Scan for the cell matching the given text and deliver its [x, y] coordinate at center. 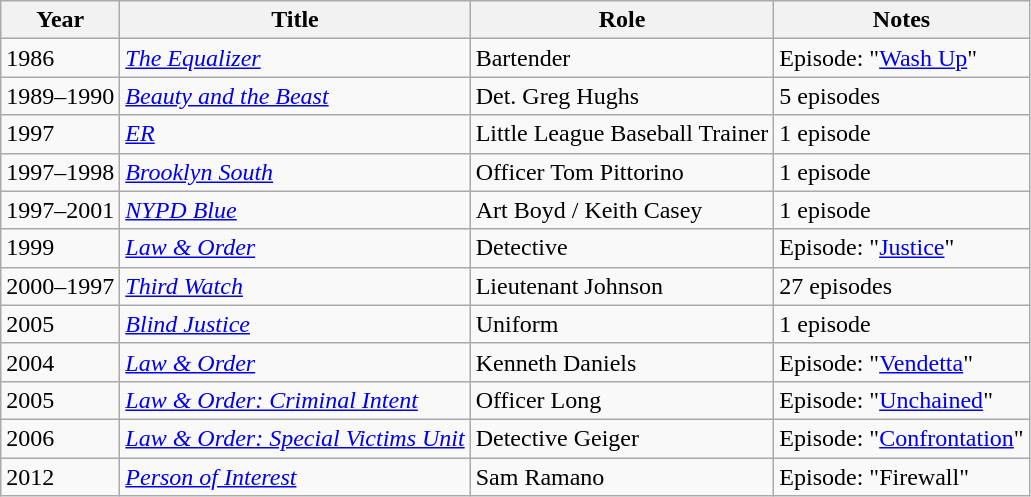
Detective [622, 248]
Episode: "Justice" [902, 248]
Episode: "Wash Up" [902, 58]
Kenneth Daniels [622, 362]
Det. Greg Hughs [622, 96]
1997 [60, 134]
Sam Ramano [622, 477]
1997–2001 [60, 210]
Episode: "Unchained" [902, 400]
1986 [60, 58]
Uniform [622, 324]
Title [295, 20]
Episode: "Firewall" [902, 477]
Beauty and the Beast [295, 96]
Bartender [622, 58]
Year [60, 20]
Blind Justice [295, 324]
Officer Tom Pittorino [622, 172]
Third Watch [295, 286]
2000–1997 [60, 286]
Law & Order: Criminal Intent [295, 400]
Detective Geiger [622, 438]
The Equalizer [295, 58]
Person of Interest [295, 477]
27 episodes [902, 286]
Art Boyd / Keith Casey [622, 210]
Officer Long [622, 400]
Notes [902, 20]
1999 [60, 248]
Lieutenant Johnson [622, 286]
Little League Baseball Trainer [622, 134]
1997–1998 [60, 172]
2006 [60, 438]
1989–1990 [60, 96]
ER [295, 134]
Role [622, 20]
Brooklyn South [295, 172]
Law & Order: Special Victims Unit [295, 438]
2012 [60, 477]
2004 [60, 362]
Episode: "Confrontation" [902, 438]
NYPD Blue [295, 210]
Episode: "Vendetta" [902, 362]
5 episodes [902, 96]
